Find where the given text appears and provide that cell's center as (X, Y) coordinate. 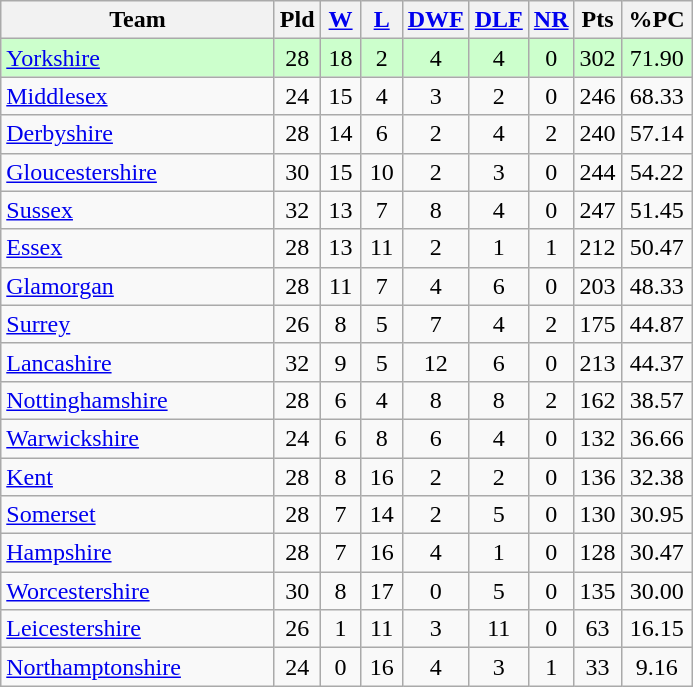
Warwickshire (138, 438)
9.16 (656, 667)
54.22 (656, 172)
68.33 (656, 96)
Glamorgan (138, 286)
Hampshire (138, 553)
12 (436, 362)
203 (598, 286)
Pld (297, 20)
16.15 (656, 629)
DWF (436, 20)
244 (598, 172)
Pts (598, 20)
132 (598, 438)
130 (598, 515)
44.87 (656, 324)
51.45 (656, 210)
Derbyshire (138, 134)
9 (340, 362)
136 (598, 477)
50.47 (656, 248)
57.14 (656, 134)
135 (598, 591)
30.00 (656, 591)
213 (598, 362)
Somerset (138, 515)
Worcestershire (138, 591)
240 (598, 134)
247 (598, 210)
33 (598, 667)
32.38 (656, 477)
Lancashire (138, 362)
212 (598, 248)
Yorkshire (138, 58)
175 (598, 324)
17 (382, 591)
36.66 (656, 438)
Kent (138, 477)
44.37 (656, 362)
Nottinghamshire (138, 400)
38.57 (656, 400)
Surrey (138, 324)
128 (598, 553)
Essex (138, 248)
DLF (498, 20)
30.95 (656, 515)
246 (598, 96)
Leicestershire (138, 629)
Team (138, 20)
302 (598, 58)
162 (598, 400)
Sussex (138, 210)
%PC (656, 20)
48.33 (656, 286)
71.90 (656, 58)
Middlesex (138, 96)
18 (340, 58)
10 (382, 172)
Gloucestershire (138, 172)
NR (551, 20)
30.47 (656, 553)
W (340, 20)
L (382, 20)
Northamptonshire (138, 667)
63 (598, 629)
